Detect which cell encompasses the target text, then output its (x, y) center coordinate. 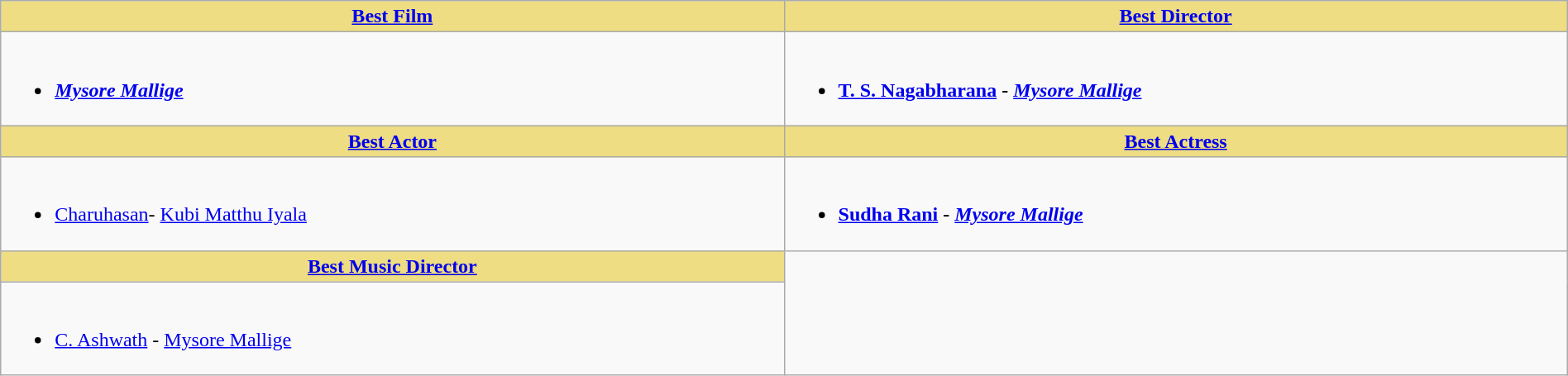
T. S. Nagabharana - Mysore Mallige (1176, 79)
Sudha Rani - Mysore Mallige (1176, 203)
Mysore Mallige (392, 79)
Best Music Director (392, 266)
Best Actress (1176, 141)
Best Film (392, 17)
Best Actor (392, 141)
Best Director (1176, 17)
Charuhasan- Kubi Matthu Iyala (392, 203)
C. Ashwath - Mysore Mallige (392, 329)
